Capture the cell that displays the provided text and extract its (x, y) central coordinate. 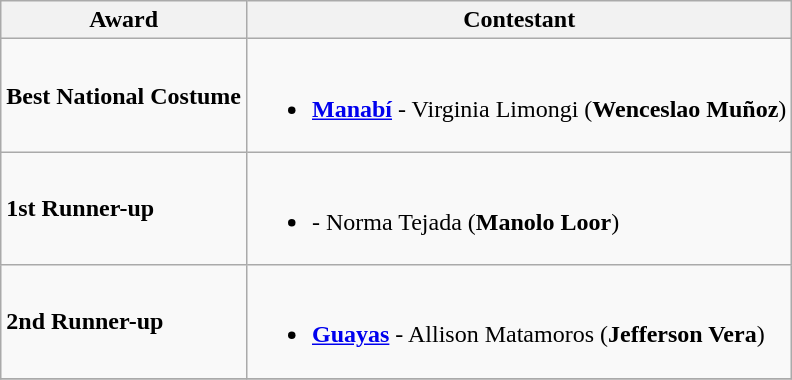
Best National Costume (124, 96)
Award (124, 20)
Contestant (518, 20)
2nd Runner-up (124, 322)
Guayas - Allison Matamoros (Jefferson Vera) (518, 322)
- Norma Tejada (Manolo Loor) (518, 208)
Manabí - Virginia Limongi (Wenceslao Muñoz) (518, 96)
1st Runner-up (124, 208)
